From the cell containing the given text, extract its center point as (x, y) coordinate. 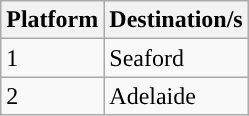
2 (52, 96)
Destination/s (176, 20)
Adelaide (176, 96)
1 (52, 58)
Seaford (176, 58)
Platform (52, 20)
